Output the (X, Y) coordinate of the center of the cell containing the given text.  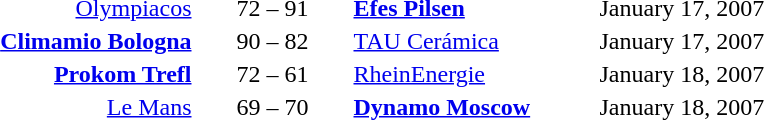
72 – 61 (272, 74)
TAU Cerámica (474, 41)
90 – 82 (272, 41)
RheinEnergie (474, 74)
